Capture the cell that displays the provided text and extract its [x, y] central coordinate. 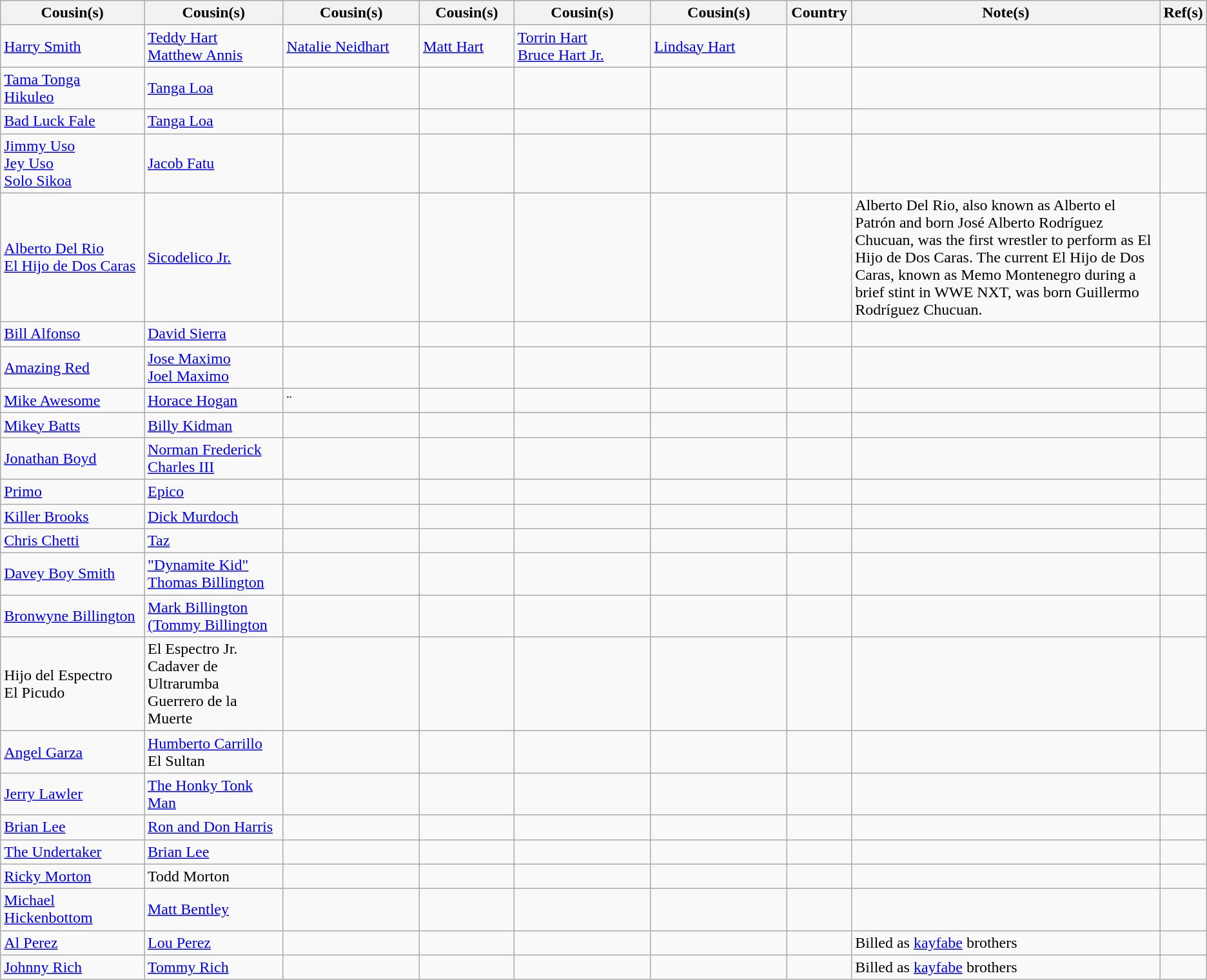
Hijo del EspectroEl Picudo [72, 684]
David Sierra [214, 334]
Teddy HartMatthew Annis [214, 46]
Jacob Fatu [214, 163]
Primo [72, 491]
"Dynamite Kid" Thomas Billington [214, 574]
Natalie Neidhart [351, 46]
Chris Chetti [72, 541]
Amazing Red [72, 367]
Ron and Don Harris [214, 827]
Harry Smith [72, 46]
Epico [214, 491]
Johnny Rich [72, 967]
Lou Perez [214, 943]
Jose MaximoJoel Maximo [214, 367]
Ricky Morton [72, 876]
Dick Murdoch [214, 516]
Michael Hickenbottom [72, 909]
Al Perez [72, 943]
Billy Kidman [214, 425]
Humberto CarrilloEl Sultan [214, 752]
Tommy Rich [214, 967]
Matt Bentley [214, 909]
Bill Alfonso [72, 334]
Ref(s) [1183, 13]
Tama TongaHikuleo [72, 88]
Mark Billington(Tommy Billington [214, 616]
Norman Frederick Charles III [214, 458]
Note(s) [1006, 13]
¨ [351, 400]
Jimmy UsoJey UsoSolo Sikoa [72, 163]
Jonathan Boyd [72, 458]
Bronwyne Billington [72, 616]
Country [819, 13]
Sicodelico Jr. [214, 257]
Bad Luck Fale [72, 121]
Todd Morton [214, 876]
Horace Hogan [214, 400]
The Honky Tonk Man [214, 794]
Angel Garza [72, 752]
Taz [214, 541]
Alberto Del Rio El Hijo de Dos Caras [72, 257]
Davey Boy Smith [72, 574]
Mikey Batts [72, 425]
The Undertaker [72, 852]
Matt Hart [467, 46]
Lindsay Hart [719, 46]
Mike Awesome [72, 400]
El Espectro Jr.Cadaver de UltrarumbaGuerrero de la Muerte [214, 684]
Killer Brooks [72, 516]
Torrin HartBruce Hart Jr. [582, 46]
Jerry Lawler [72, 794]
